Search for the cell housing the specified text and yield its [x, y] center coordinate. 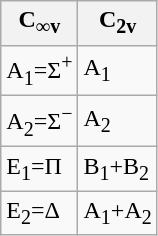
B1+B2 [118, 169]
C2v [118, 23]
E1=Π [40, 169]
A2 [118, 122]
E2=Δ [40, 213]
A1 [118, 70]
C∞v [40, 23]
A1=Σ+ [40, 70]
A1+A2 [118, 213]
A2=Σ− [40, 122]
